Find where the given text appears and provide that cell's center as [X, Y] coordinate. 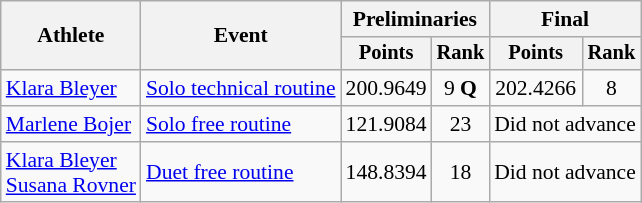
8 [612, 88]
Klara Bleyer [71, 88]
18 [461, 172]
Solo technical routine [241, 88]
148.8394 [386, 172]
121.9084 [386, 124]
Klara BleyerSusana Rovner [71, 172]
Duet free routine [241, 172]
200.9649 [386, 88]
9 Q [461, 88]
202.4266 [536, 88]
Preliminaries [416, 19]
Marlene Bojer [71, 124]
Athlete [71, 36]
Event [241, 36]
Final [565, 19]
23 [461, 124]
Solo free routine [241, 124]
